Output the (x, y) coordinate of the center of the cell containing the given text.  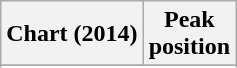
Peakposition (189, 34)
Chart (2014) (72, 34)
